Capture the cell that displays the provided text and extract its [X, Y] central coordinate. 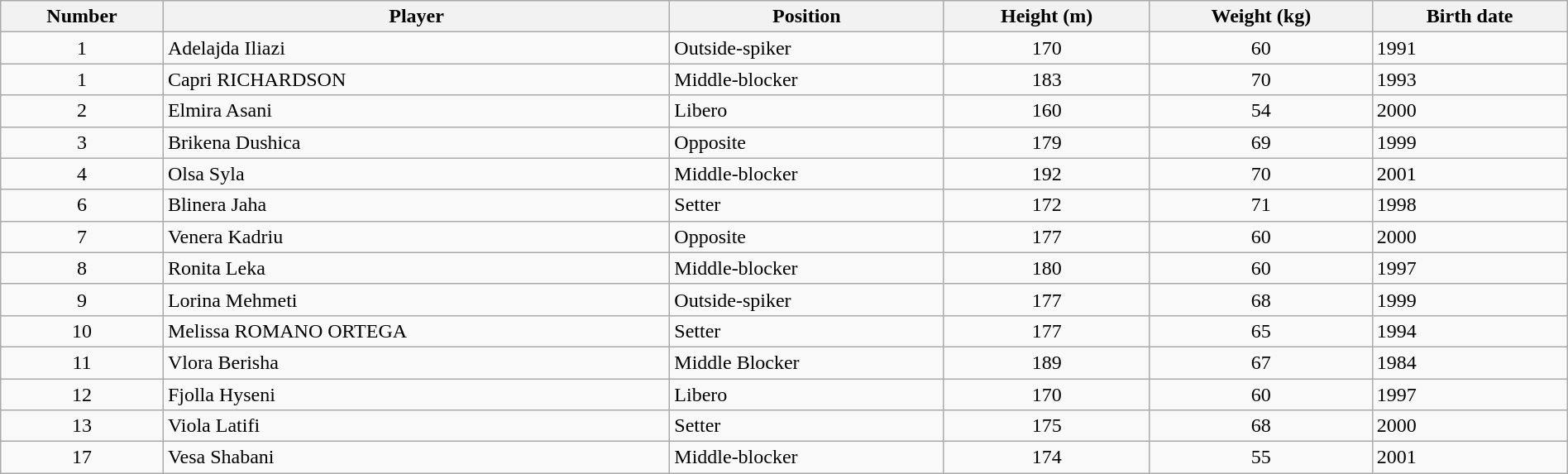
4 [83, 174]
54 [1260, 111]
172 [1047, 205]
1998 [1470, 205]
10 [83, 331]
9 [83, 299]
189 [1047, 362]
1993 [1470, 79]
1984 [1470, 362]
69 [1260, 142]
183 [1047, 79]
Melissa ROMANO ORTEGA [416, 331]
12 [83, 395]
Viola Latifi [416, 426]
Position [807, 17]
Birth date [1470, 17]
71 [1260, 205]
175 [1047, 426]
17 [83, 457]
3 [83, 142]
Height (m) [1047, 17]
55 [1260, 457]
192 [1047, 174]
Elmira Asani [416, 111]
Venera Kadriu [416, 237]
Adelajda Iliazi [416, 48]
Lorina Mehmeti [416, 299]
1994 [1470, 331]
180 [1047, 268]
Number [83, 17]
11 [83, 362]
Blinera Jaha [416, 205]
160 [1047, 111]
Player [416, 17]
6 [83, 205]
Ronita Leka [416, 268]
Weight (kg) [1260, 17]
Vlora Berisha [416, 362]
2 [83, 111]
13 [83, 426]
8 [83, 268]
1991 [1470, 48]
7 [83, 237]
174 [1047, 457]
65 [1260, 331]
Fjolla Hyseni [416, 395]
Middle Blocker [807, 362]
Capri RICHARDSON [416, 79]
Vesa Shabani [416, 457]
Olsa Syla [416, 174]
67 [1260, 362]
179 [1047, 142]
Brikena Dushica [416, 142]
